Extract the (x, y) coordinate from the center of the cell holding the provided text.  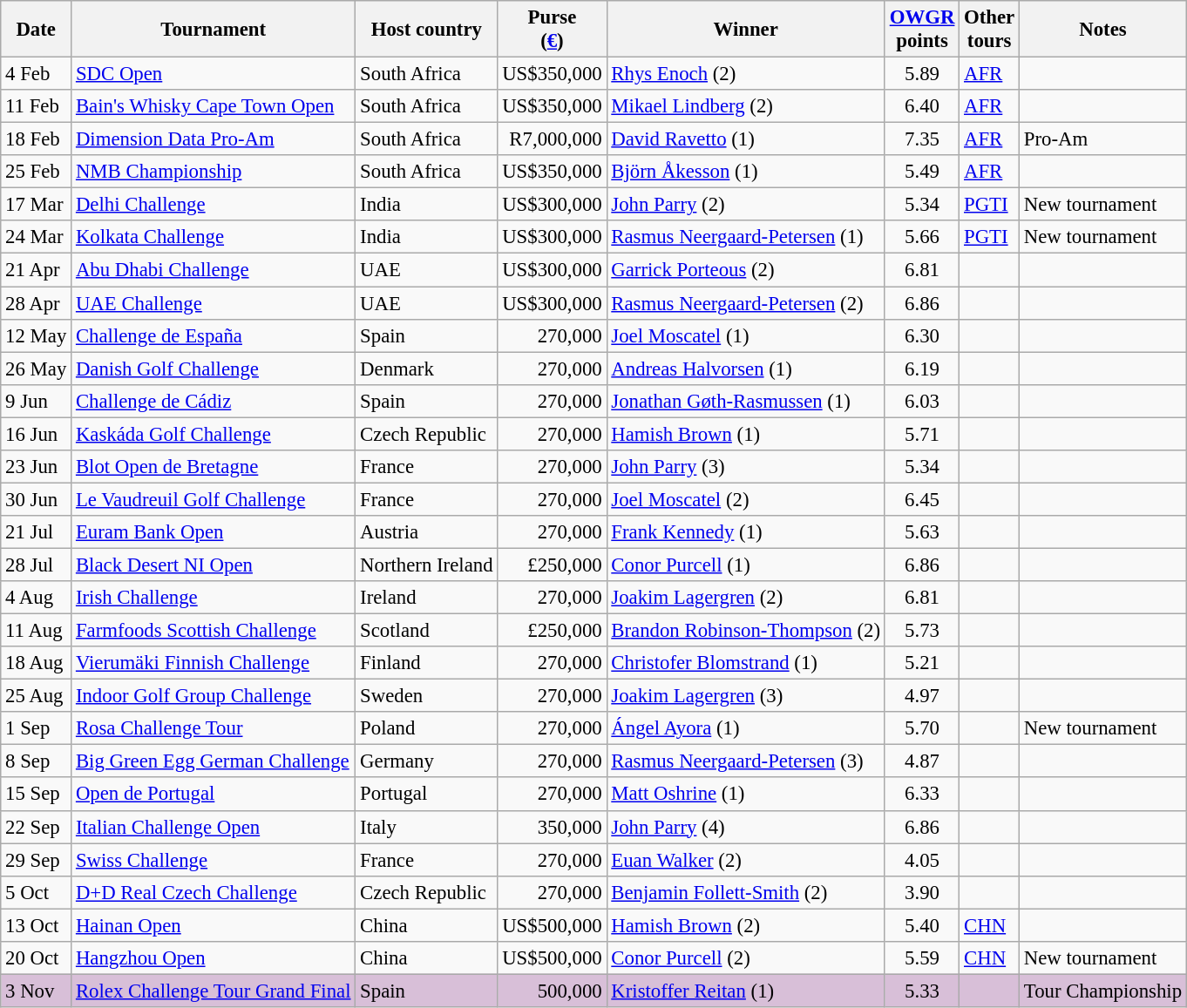
Kolkata Challenge (214, 238)
Portugal (427, 795)
Winner (746, 30)
Host country (427, 30)
Rosa Challenge Tour (214, 728)
29 Sep (37, 860)
3 Nov (37, 991)
Indoor Golf Group Challenge (214, 696)
6.19 (922, 369)
12 May (37, 335)
Finland (427, 663)
Hangzhou Open (214, 958)
11 Aug (37, 631)
Björn Åkesson (1) (746, 172)
Blot Open de Bretagne (214, 467)
6.30 (922, 335)
4.97 (922, 696)
Le Vaudreuil Golf Challenge (214, 499)
Rasmus Neergaard-Petersen (3) (746, 761)
30 Jun (37, 499)
5 Oct (37, 892)
John Parry (4) (746, 827)
13 Oct (37, 925)
4 Aug (37, 598)
20 Oct (37, 958)
Brandon Robinson-Thompson (2) (746, 631)
18 Feb (37, 139)
OWGRpoints (922, 30)
Garrick Porteous (2) (746, 270)
Notes (1103, 30)
David Ravetto (1) (746, 139)
Conor Purcell (2) (746, 958)
Matt Oshrine (1) (746, 795)
Mikael Lindberg (2) (746, 106)
Purse(€) (553, 30)
5.71 (922, 434)
Rasmus Neergaard-Petersen (1) (746, 238)
Scotland (427, 631)
Bain's Whisky Cape Town Open (214, 106)
Othertours (990, 30)
Challenge de España (214, 335)
9 Jun (37, 401)
5.73 (922, 631)
5.63 (922, 532)
11 Feb (37, 106)
5.40 (922, 925)
28 Jul (37, 565)
500,000 (553, 991)
16 Jun (37, 434)
NMB Championship (214, 172)
R7,000,000 (553, 139)
28 Apr (37, 303)
5.89 (922, 74)
25 Feb (37, 172)
Challenge de Cádiz (214, 401)
Sweden (427, 696)
D+D Real Czech Challenge (214, 892)
Black Desert NI Open (214, 565)
Joel Moscatel (2) (746, 499)
Big Green Egg German Challenge (214, 761)
4.05 (922, 860)
22 Sep (37, 827)
Danish Golf Challenge (214, 369)
UAE Challenge (214, 303)
Joakim Lagergren (3) (746, 696)
Italian Challenge Open (214, 827)
15 Sep (37, 795)
Conor Purcell (1) (746, 565)
Open de Portugal (214, 795)
Tournament (214, 30)
Denmark (427, 369)
6.40 (922, 106)
5.59 (922, 958)
Rasmus Neergaard-Petersen (2) (746, 303)
26 May (37, 369)
Joakim Lagergren (2) (746, 598)
Abu Dhabi Challenge (214, 270)
Benjamin Follett-Smith (2) (746, 892)
24 Mar (37, 238)
Delhi Challenge (214, 205)
Austria (427, 532)
17 Mar (37, 205)
Northern Ireland (427, 565)
SDC Open (214, 74)
21 Apr (37, 270)
Dimension Data Pro-Am (214, 139)
Germany (427, 761)
Poland (427, 728)
Hamish Brown (1) (746, 434)
21 Jul (37, 532)
Ireland (427, 598)
Italy (427, 827)
4.87 (922, 761)
18 Aug (37, 663)
Pro-Am (1103, 139)
25 Aug (37, 696)
6.03 (922, 401)
Date (37, 30)
6.33 (922, 795)
350,000 (553, 827)
Frank Kennedy (1) (746, 532)
Euram Bank Open (214, 532)
Swiss Challenge (214, 860)
5.49 (922, 172)
Joel Moscatel (1) (746, 335)
23 Jun (37, 467)
Hamish Brown (2) (746, 925)
6.45 (922, 499)
Rolex Challenge Tour Grand Final (214, 991)
Vierumäki Finnish Challenge (214, 663)
Andreas Halvorsen (1) (746, 369)
4 Feb (37, 74)
8 Sep (37, 761)
Tour Championship (1103, 991)
Rhys Enoch (2) (746, 74)
Hainan Open (214, 925)
5.21 (922, 663)
Jonathan Gøth-Rasmussen (1) (746, 401)
5.66 (922, 238)
Irish Challenge (214, 598)
Christofer Blomstrand (1) (746, 663)
5.33 (922, 991)
Euan Walker (2) (746, 860)
Farmfoods Scottish Challenge (214, 631)
John Parry (2) (746, 205)
John Parry (3) (746, 467)
3.90 (922, 892)
Kristoffer Reitan (1) (746, 991)
Ángel Ayora (1) (746, 728)
1 Sep (37, 728)
7.35 (922, 139)
Kaskáda Golf Challenge (214, 434)
5.70 (922, 728)
